Find where the given text appears and provide that cell's center as [x, y] coordinate. 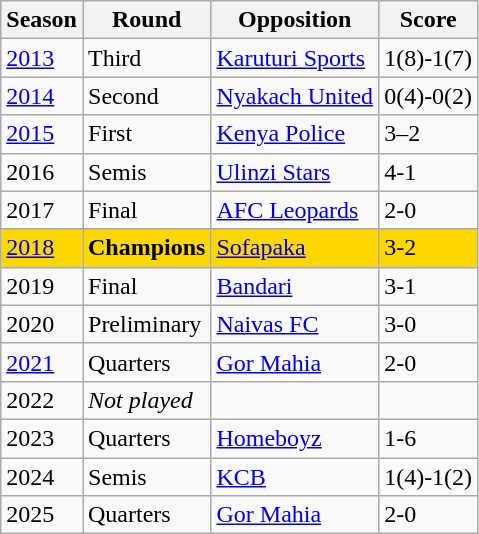
2019 [42, 286]
2023 [42, 438]
Preliminary [146, 324]
Kenya Police [295, 134]
Second [146, 96]
0(4)-0(2) [428, 96]
2024 [42, 477]
AFC Leopards [295, 210]
Homeboyz [295, 438]
3-2 [428, 248]
Season [42, 20]
KCB [295, 477]
2014 [42, 96]
Bandari [295, 286]
Nyakach United [295, 96]
2016 [42, 172]
2020 [42, 324]
2017 [42, 210]
Karuturi Sports [295, 58]
2013 [42, 58]
Not played [146, 400]
2018 [42, 248]
4-1 [428, 172]
1(8)-1(7) [428, 58]
2015 [42, 134]
Score [428, 20]
Opposition [295, 20]
3-1 [428, 286]
Champions [146, 248]
2022 [42, 400]
Round [146, 20]
3-0 [428, 324]
First [146, 134]
2025 [42, 515]
Ulinzi Stars [295, 172]
Third [146, 58]
Naivas FC [295, 324]
3–2 [428, 134]
Sofapaka [295, 248]
1(4)-1(2) [428, 477]
1-6 [428, 438]
2021 [42, 362]
